From the cell containing the given text, extract its center point as (x, y) coordinate. 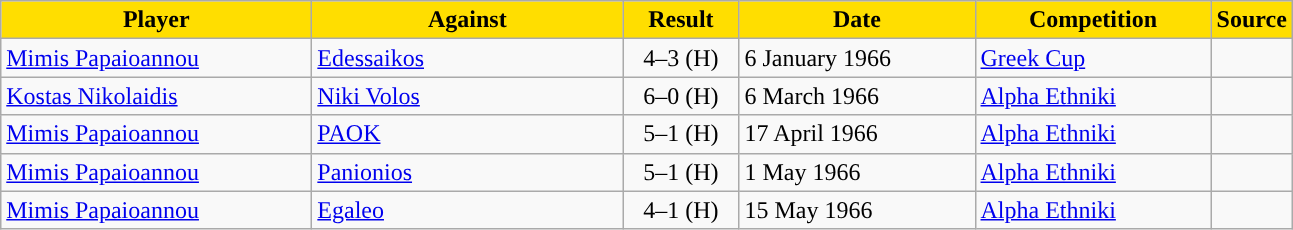
4–1 (H) (681, 210)
Date (857, 20)
Greek Cup (1093, 58)
Panionios (468, 172)
Edessaikos (468, 58)
Result (681, 20)
PAOK (468, 134)
Egaleo (468, 210)
Source (1252, 20)
4–3 (H) (681, 58)
17 April 1966 (857, 134)
6–0 (H) (681, 96)
Player (156, 20)
Niki Volos (468, 96)
Competition (1093, 20)
1 May 1966 (857, 172)
6 January 1966 (857, 58)
15 May 1966 (857, 210)
Against (468, 20)
6 March 1966 (857, 96)
Kostas Nikolaidis (156, 96)
